Determine the (x, y) coordinate at the center of the cell enclosing the given text.  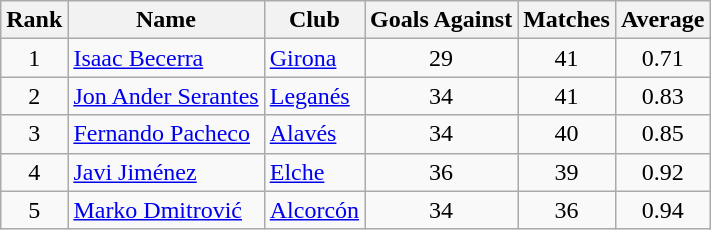
0.92 (662, 172)
0.85 (662, 134)
39 (567, 172)
Leganés (314, 96)
Marko Dmitrović (166, 210)
Rank (34, 20)
Girona (314, 58)
Matches (567, 20)
Name (166, 20)
2 (34, 96)
0.94 (662, 210)
29 (442, 58)
Alavés (314, 134)
3 (34, 134)
40 (567, 134)
Club (314, 20)
Average (662, 20)
4 (34, 172)
Fernando Pacheco (166, 134)
Jon Ander Serantes (166, 96)
Elche (314, 172)
5 (34, 210)
1 (34, 58)
Goals Against (442, 20)
Javi Jiménez (166, 172)
0.83 (662, 96)
Isaac Becerra (166, 58)
0.71 (662, 58)
Alcorcón (314, 210)
